Identify which cell holds the provided text, then report its [X, Y] central coordinate. 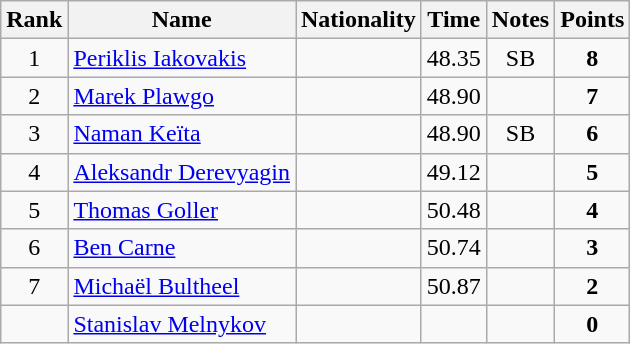
Stanislav Melnykov [182, 324]
48.35 [454, 58]
Periklis Iakovakis [182, 58]
50.74 [454, 248]
Time [454, 20]
Thomas Goller [182, 210]
Marek Plawgo [182, 96]
Ben Carne [182, 248]
1 [34, 58]
50.48 [454, 210]
Points [592, 20]
Nationality [359, 20]
49.12 [454, 172]
50.87 [454, 286]
Michaël Bultheel [182, 286]
8 [592, 58]
Notes [520, 20]
Naman Keïta [182, 134]
Name [182, 20]
Rank [34, 20]
Aleksandr Derevyagin [182, 172]
0 [592, 324]
